Determine the (x, y) coordinate at the center of the cell enclosing the given text.  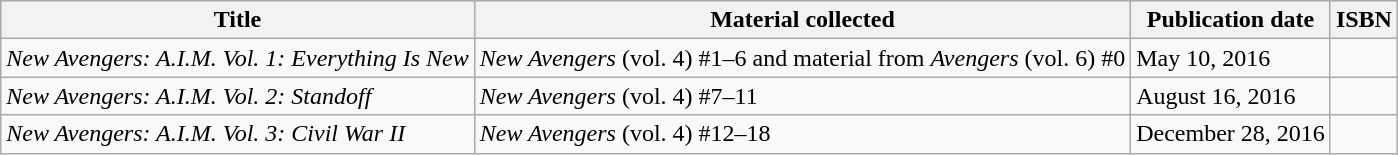
New Avengers: A.I.M. Vol. 2: Standoff (238, 96)
August 16, 2016 (1231, 96)
New Avengers (vol. 4) #7–11 (802, 96)
New Avengers (vol. 4) #12–18 (802, 134)
Material collected (802, 20)
New Avengers: A.I.M. Vol. 1: Everything Is New (238, 58)
Publication date (1231, 20)
New Avengers (vol. 4) #1–6 and material from Avengers (vol. 6) #0 (802, 58)
Title (238, 20)
May 10, 2016 (1231, 58)
ISBN (1364, 20)
December 28, 2016 (1231, 134)
New Avengers: A.I.M. Vol. 3: Civil War II (238, 134)
